Extract the [x, y] coordinate from the center of the cell holding the provided text.  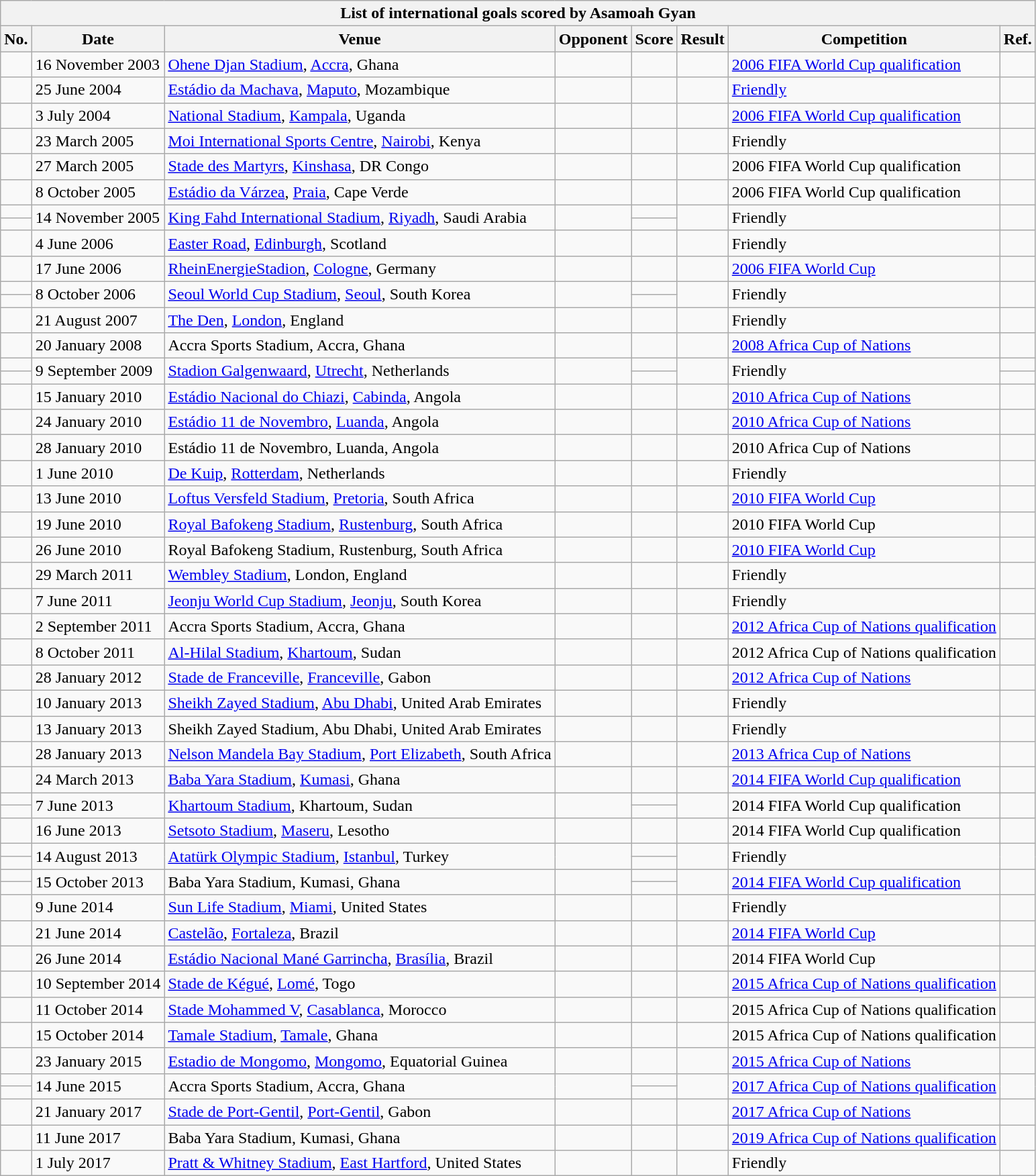
Nelson Mandela Bay Stadium, Port Elizabeth, South Africa [360, 754]
Easter Road, Edinburgh, Scotland [360, 243]
Pratt & Whitney Stadium, East Hartford, United States [360, 1163]
13 January 2013 [98, 728]
25 June 2004 [98, 90]
8 October 2005 [98, 192]
Estádio da Machava, Maputo, Mozambique [360, 90]
8 October 2011 [98, 652]
Estádio da Várzea, Praia, Cape Verde [360, 192]
29 March 2011 [98, 575]
Estádio Nacional do Chiazi, Cabinda, Angola [360, 397]
7 June 2011 [98, 601]
Loftus Versfeld Stadium, Pretoria, South Africa [360, 499]
2006 FIFA World Cup [864, 268]
Castelão, Fortaleza, Brazil [360, 933]
RheinEnergieStadion, Cologne, Germany [360, 268]
14 November 2005 [98, 217]
1 June 2010 [98, 473]
24 March 2013 [98, 780]
15 January 2010 [98, 397]
Date [98, 39]
14 June 2015 [98, 1086]
11 June 2017 [98, 1138]
Ohene Djan Stadium, Accra, Ghana [360, 64]
Seoul World Cup Stadium, Seoul, South Korea [360, 294]
10 January 2013 [98, 703]
Stade des Martyrs, Kinshasa, DR Congo [360, 166]
21 August 2007 [98, 320]
16 November 2003 [98, 64]
Venue [360, 39]
Estádio Nacional Mané Garrincha, Brasília, Brazil [360, 959]
26 June 2010 [98, 550]
No. [16, 39]
20 January 2008 [98, 346]
2012 Africa Cup of Nations [864, 677]
27 March 2005 [98, 166]
3 July 2004 [98, 115]
Jeonju World Cup Stadium, Jeonju, South Korea [360, 601]
King Fahd International Stadium, Riyadh, Saudi Arabia [360, 217]
Tamale Stadium, Tamale, Ghana [360, 1035]
2008 Africa Cup of Nations [864, 346]
Stadion Galgenwaard, Utrecht, Netherlands [360, 371]
8 October 2006 [98, 294]
13 June 2010 [98, 499]
14 August 2013 [98, 856]
Setsoto Stadium, Maseru, Lesotho [360, 831]
10 September 2014 [98, 984]
15 October 2013 [98, 882]
List of international goals scored by Asamoah Gyan [518, 13]
De Kuip, Rotterdam, Netherlands [360, 473]
Score [654, 39]
16 June 2013 [98, 831]
9 September 2009 [98, 371]
Result [703, 39]
Al-Hilal Stadium, Khartoum, Sudan [360, 652]
Stade de Port-Gentil, Port-Gentil, Gabon [360, 1112]
National Stadium, Kampala, Uganda [360, 115]
11 October 2014 [98, 1010]
2019 Africa Cup of Nations qualification [864, 1138]
9 June 2014 [98, 908]
23 January 2015 [98, 1061]
Opponent [593, 39]
7 June 2013 [98, 805]
Khartoum Stadium, Khartoum, Sudan [360, 805]
Ref. [1017, 39]
28 January 2010 [98, 448]
Estadio de Mongomo, Mongomo, Equatorial Guinea [360, 1061]
28 January 2012 [98, 677]
15 October 2014 [98, 1035]
2013 Africa Cup of Nations [864, 754]
23 March 2005 [98, 141]
Stade de Franceville, Franceville, Gabon [360, 677]
17 June 2006 [98, 268]
2 September 2011 [98, 626]
2017 Africa Cup of Nations qualification [864, 1086]
24 January 2010 [98, 422]
Sun Life Stadium, Miami, United States [360, 908]
Stade de Kégué, Lomé, Togo [360, 984]
Wembley Stadium, London, England [360, 575]
26 June 2014 [98, 959]
Competition [864, 39]
Moi International Sports Centre, Nairobi, Kenya [360, 141]
The Den, London, England [360, 320]
19 June 2010 [98, 524]
2017 Africa Cup of Nations [864, 1112]
28 January 2013 [98, 754]
1 July 2017 [98, 1163]
4 June 2006 [98, 243]
Stade Mohammed V, Casablanca, Morocco [360, 1010]
21 January 2017 [98, 1112]
Atatürk Olympic Stadium, Istanbul, Turkey [360, 856]
2015 Africa Cup of Nations [864, 1061]
21 June 2014 [98, 933]
